Capture the cell that displays the provided text and extract its [X, Y] central coordinate. 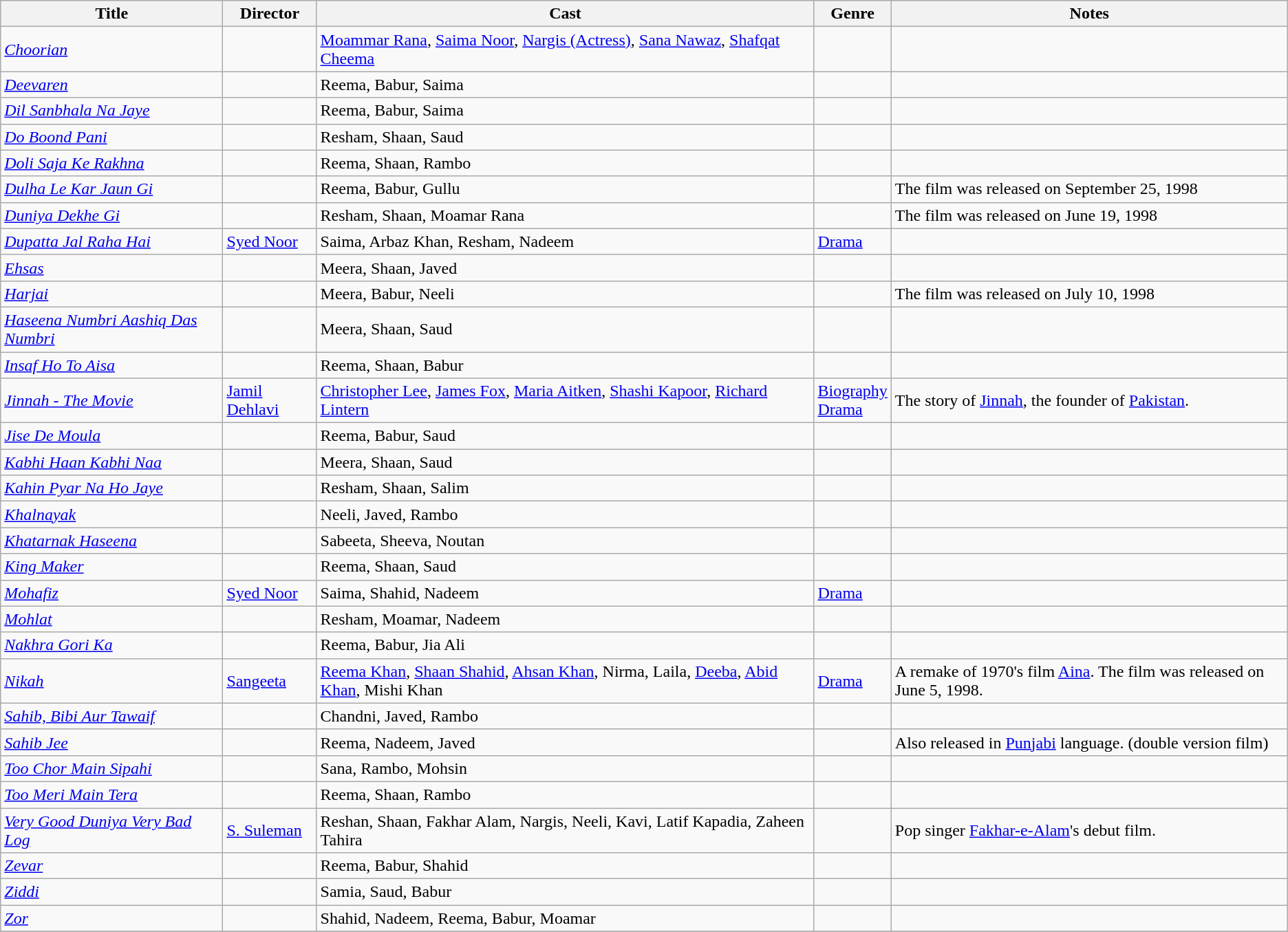
Title [111, 14]
A remake of 1970's film Aina. The film was released on June 5, 1998. [1089, 681]
The film was released on July 10, 1998 [1089, 294]
Saima, Arbaz Khan, Resham, Nadeem [566, 241]
Zevar [111, 866]
Khalnayak [111, 514]
Dupatta Jal Raha Hai [111, 241]
Khatarnak Haseena [111, 541]
Jinnah - The Movie [111, 400]
Pop singer Fakhar-e-Alam's debut film. [1089, 830]
Kabhi Haan Kabhi Naa [111, 462]
Samia, Saud, Babur [566, 892]
Insaf Ho To Aisa [111, 365]
Zor [111, 918]
The story of Jinnah, the founder of Pakistan. [1089, 400]
Meera, Babur, Neeli [566, 294]
Haseena Numbri Aashiq Das Numbri [111, 329]
Shahid, Nadeem, Reema, Babur, Moamar [566, 918]
Reema, Babur, Shahid [566, 866]
Genre [852, 14]
Kahin Pyar Na Ho Jaye [111, 488]
Saima, Shahid, Nadeem [566, 593]
Moammar Rana, Saima Noor, Nargis (Actress), Sana Nawaz, Shafqat Cheema [566, 50]
Director [270, 14]
Meera, Shaan, Javed [566, 268]
Neeli, Javed, Rambo [566, 514]
Reema, Babur, Gullu [566, 189]
Do Boond Pani [111, 137]
Jamil Dehlavi [270, 400]
The film was released on September 25, 1998 [1089, 189]
Doli Saja Ke Rakhna [111, 163]
Harjai [111, 294]
Sabeeta, Sheeva, Noutan [566, 541]
Sahib, Bibi Aur Tawaif [111, 716]
Too Chor Main Sipahi [111, 768]
Biography Drama [852, 400]
Duniya Dekhe Gi [111, 215]
Reema, Nadeem, Javed [566, 742]
Reema, Shaan, Babur [566, 365]
Chandni, Javed, Rambo [566, 716]
Deevaren [111, 85]
Sangeeta [270, 681]
Choorian [111, 50]
King Maker [111, 567]
Dil Sanbhala Na Jaye [111, 111]
Dulha Le Kar Jaun Gi [111, 189]
Reema, Babur, Jia Ali [566, 645]
Too Meri Main Tera [111, 794]
Mohafiz [111, 593]
Resham, Shaan, Salim [566, 488]
Sana, Rambo, Mohsin [566, 768]
Ziddi [111, 892]
Resham, Moamar, Nadeem [566, 619]
Also released in Punjabi language. (double version film) [1089, 742]
Mohlat [111, 619]
Sahib Jee [111, 742]
Ehsas [111, 268]
Christopher Lee, James Fox, Maria Aitken, Shashi Kapoor, Richard Lintern [566, 400]
Very Good Duniya Very Bad Log [111, 830]
Notes [1089, 14]
Cast [566, 14]
Reshan, Shaan, Fakhar Alam, Nargis, Neeli, Kavi, Latif Kapadia, Zaheen Tahira [566, 830]
The film was released on June 19, 1998 [1089, 215]
Reema, Shaan, Saud [566, 567]
Resham, Shaan, Moamar Rana [566, 215]
S. Suleman [270, 830]
Reema Khan, Shaan Shahid, Ahsan Khan, Nirma, Laila, Deeba, Abid Khan, Mishi Khan [566, 681]
Resham, Shaan, Saud [566, 137]
Jise De Moula [111, 436]
Nakhra Gori Ka [111, 645]
Reema, Babur, Saud [566, 436]
Nikah [111, 681]
